Scan for the cell matching the given text and deliver its [x, y] coordinate at center. 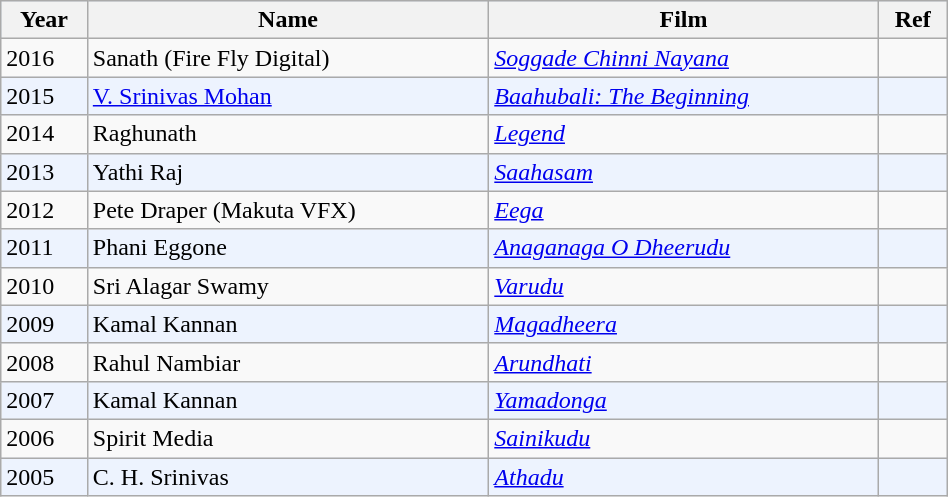
2010 [44, 286]
Sainikudu [684, 438]
Raghunath [288, 134]
2005 [44, 477]
Rahul Nambiar [288, 362]
2006 [44, 438]
Varudu [684, 286]
V. Srinivas Mohan [288, 96]
Phani Eggone [288, 248]
2007 [44, 400]
Baahubali: The Beginning [684, 96]
Anaganaga O Dheerudu [684, 248]
Name [288, 20]
2013 [44, 172]
2015 [44, 96]
Spirit Media [288, 438]
2011 [44, 248]
2014 [44, 134]
Athadu [684, 477]
Eega [684, 210]
Magadheera [684, 324]
Saahasam [684, 172]
Soggade Chinni Nayana [684, 58]
Film [684, 20]
2016 [44, 58]
Yathi Raj [288, 172]
C. H. Srinivas [288, 477]
Yamadonga [684, 400]
Sri Alagar Swamy [288, 286]
2009 [44, 324]
2012 [44, 210]
Sanath (Fire Fly Digital) [288, 58]
Year [44, 20]
Pete Draper (Makuta VFX) [288, 210]
Arundhati [684, 362]
2008 [44, 362]
Legend [684, 134]
Ref [912, 20]
